Pinpoint the cell where the given text exists, returning its [x, y] midpoint coordinate. 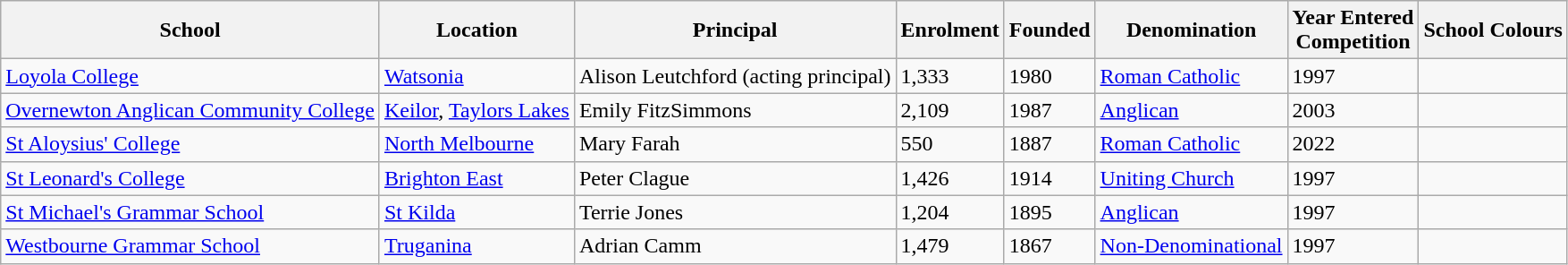
1914 [1050, 178]
1895 [1050, 212]
Keilor, Taylors Lakes [476, 110]
St Aloysius' College [190, 144]
1,426 [949, 178]
1,479 [949, 246]
North Melbourne [476, 144]
Adrian Camm [735, 246]
Non-Denominational [1191, 246]
Brighton East [476, 178]
1,333 [949, 76]
1,204 [949, 212]
School Colours [1493, 30]
Watsonia [476, 76]
Alison Leutchford (acting principal) [735, 76]
Enrolment [949, 30]
2,109 [949, 110]
Year EnteredCompetition [1353, 30]
Overnewton Anglican Community College [190, 110]
School [190, 30]
Peter Clague [735, 178]
Denomination [1191, 30]
Founded [1050, 30]
550 [949, 144]
1980 [1050, 76]
2022 [1353, 144]
Emily FitzSimmons [735, 110]
Location [476, 30]
Principal [735, 30]
1867 [1050, 246]
Terrie Jones [735, 212]
1887 [1050, 144]
St Leonard's College [190, 178]
Mary Farah [735, 144]
St Michael's Grammar School [190, 212]
Loyola College [190, 76]
Westbourne Grammar School [190, 246]
2003 [1353, 110]
1987 [1050, 110]
St Kilda [476, 212]
Uniting Church [1191, 178]
Truganina [476, 246]
